Scan for the cell matching the given text and deliver its [X, Y] coordinate at center. 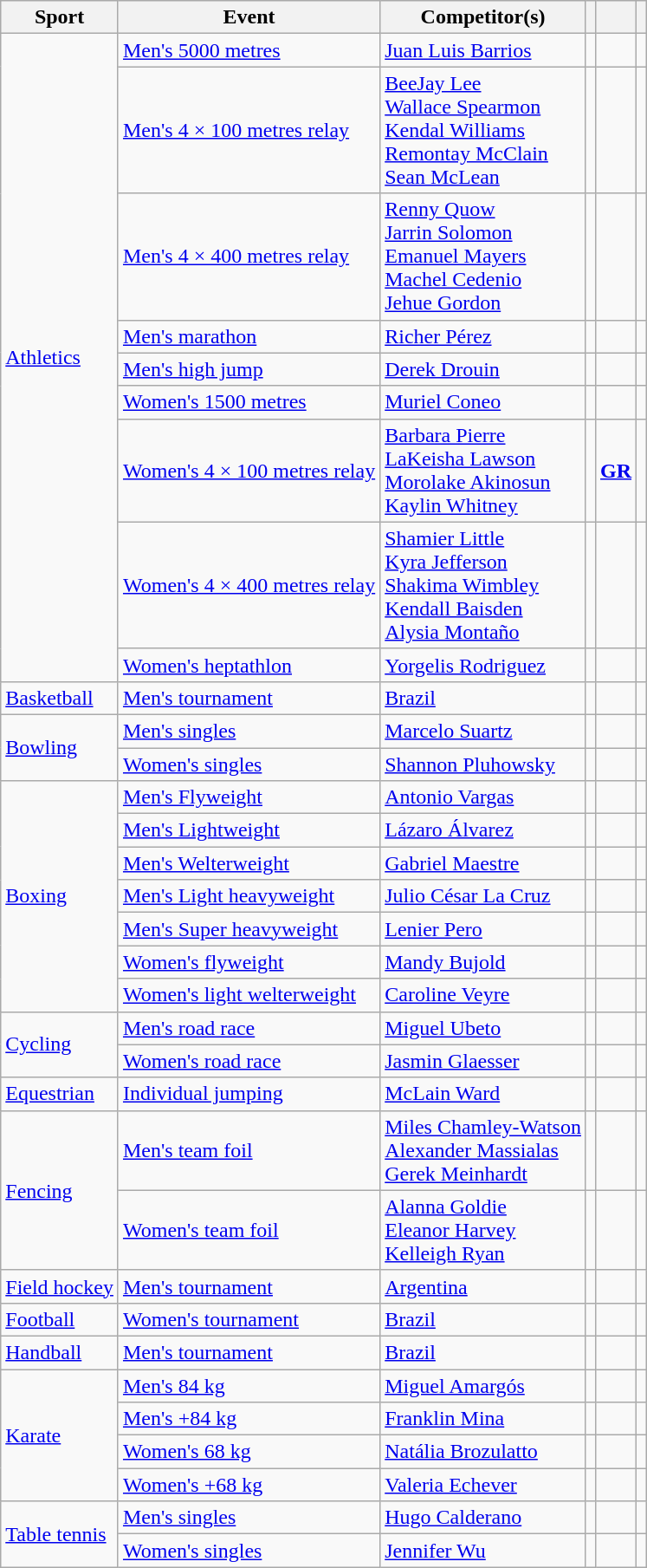
Table tennis [60, 1534]
Men's high jump [249, 369]
Women's 68 kg [249, 1452]
Jasmin Glaesser [483, 1061]
Caroline Veyre [483, 995]
Basketball [60, 698]
Field hockey [60, 1286]
Hugo Calderano [483, 1518]
Women's heptathlon [249, 665]
Individual jumping [249, 1094]
Women's tournament [249, 1319]
Women's team foil [249, 1230]
Richer Pérez [483, 336]
Muriel Coneo [483, 402]
Men's 4 × 400 metres relay [249, 257]
Women's 4 × 400 metres relay [249, 585]
Lázaro Álvarez [483, 830]
Women's flyweight [249, 962]
Yorgelis Rodriguez [483, 665]
BeeJay Lee Wallace Spearmon Kendal Williams Remontay McClain Sean McLean [483, 130]
Argentina [483, 1286]
Men's Super heavyweight [249, 929]
Handball [60, 1352]
Women's 4 × 100 metres relay [249, 470]
Franklin Mina [483, 1419]
Women's light welterweight [249, 995]
Women's road race [249, 1061]
Sport [60, 17]
Valeria Echever [483, 1485]
McLain Ward [483, 1094]
Event [249, 17]
Barbara Pierre LaKeisha Lawson Morolake Akinosun Kaylin Whitney [483, 470]
Football [60, 1319]
Bowling [60, 747]
Alanna GoldieEleanor HarveyKelleigh Ryan [483, 1230]
Men's marathon [249, 336]
Shannon Pluhowsky [483, 764]
Boxing [60, 896]
Miguel Amargós [483, 1386]
Antonio Vargas [483, 797]
Shamier LittleKyra JeffersonShakima WimbleyKendall BaisdenAlysia Montaño [483, 585]
Men's +84 kg [249, 1419]
Men's 84 kg [249, 1386]
Competitor(s) [483, 17]
Miles Chamley-WatsonAlexander MassialasGerek Meinhardt [483, 1150]
Men's team foil [249, 1150]
Renny Quow Jarrin Solomon Emanuel Mayers Machel Cedenio Jehue Gordon [483, 257]
Men's Flyweight [249, 797]
GR [617, 470]
Mandy Bujold [483, 962]
Karate [60, 1435]
Men's Welterweight [249, 863]
Men's road race [249, 1028]
Men's Lightweight [249, 830]
Julio César La Cruz [483, 896]
Men's Light heavyweight [249, 896]
Fencing [60, 1190]
Derek Drouin [483, 369]
Athletics [60, 358]
Jennifer Wu [483, 1551]
Equestrian [60, 1094]
Cycling [60, 1044]
Men's 4 × 100 metres relay [249, 130]
Women's +68 kg [249, 1485]
Men's 5000 metres [249, 50]
Marcelo Suartz [483, 731]
Natália Brozulatto [483, 1452]
Women's 1500 metres [249, 402]
Juan Luis Barrios [483, 50]
Gabriel Maestre [483, 863]
Miguel Ubeto [483, 1028]
Lenier Pero [483, 929]
